Extract the [x, y] coordinate from the center of the cell holding the provided text.  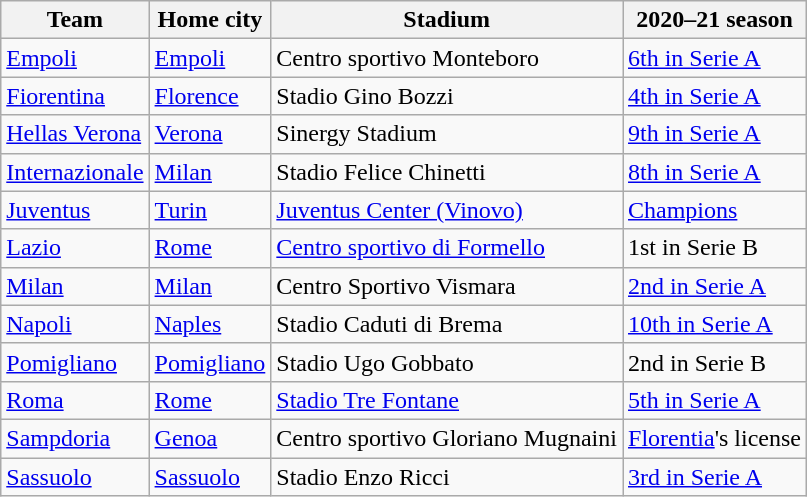
Florence [210, 96]
Genoa [210, 438]
Centro sportivo Gloriano Mugnaini [447, 438]
Lazio [75, 248]
Stadium [447, 20]
Juventus [75, 210]
Stadio Caduti di Brema [447, 324]
Home city [210, 20]
Stadio Gino Bozzi [447, 96]
9th in Serie A [714, 134]
Hellas Verona [75, 134]
Napoli [75, 324]
Stadio Enzo Ricci [447, 477]
2020–21 season [714, 20]
Verona [210, 134]
Internazionale [75, 172]
2nd in Serie A [714, 286]
Florentia's license [714, 438]
8th in Serie A [714, 172]
2nd in Serie B [714, 362]
Centro sportivo Monteboro [447, 58]
3rd in Serie A [714, 477]
6th in Serie A [714, 58]
Stadio Ugo Gobbato [447, 362]
Stadio Tre Fontane [447, 400]
Roma [75, 400]
Juventus Center (Vinovo) [447, 210]
Sinergy Stadium [447, 134]
10th in Serie A [714, 324]
Turin [210, 210]
Naples [210, 324]
Sampdoria [75, 438]
Centro Sportivo Vismara [447, 286]
Fiorentina [75, 96]
1st in Serie B [714, 248]
Team [75, 20]
Centro sportivo di Formello [447, 248]
4th in Serie A [714, 96]
5th in Serie A [714, 400]
Stadio Felice Chinetti [447, 172]
Champions [714, 210]
